From the cell containing the given text, extract its center point as (x, y) coordinate. 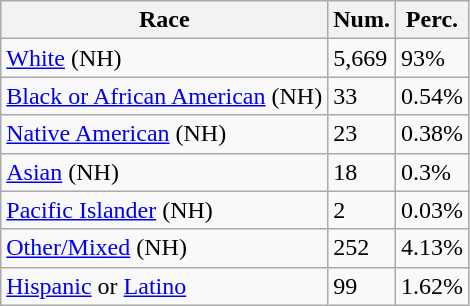
Native American (NH) (164, 134)
Pacific Islander (NH) (164, 210)
Perc. (432, 20)
18 (362, 172)
2 (362, 210)
99 (362, 286)
33 (362, 96)
Race (164, 20)
Asian (NH) (164, 172)
23 (362, 134)
Black or African American (NH) (164, 96)
0.3% (432, 172)
4.13% (432, 248)
White (NH) (164, 58)
0.38% (432, 134)
93% (432, 58)
252 (362, 248)
0.54% (432, 96)
5,669 (362, 58)
Other/Mixed (NH) (164, 248)
0.03% (432, 210)
1.62% (432, 286)
Num. (362, 20)
Hispanic or Latino (164, 286)
